Scan for the cell matching the given text and deliver its [x, y] coordinate at center. 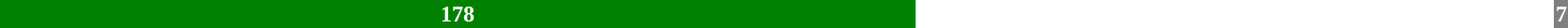
7 [1560, 14]
58 [1235, 14]
178 [458, 14]
